Return (x, y) of the center of cell containing provided text 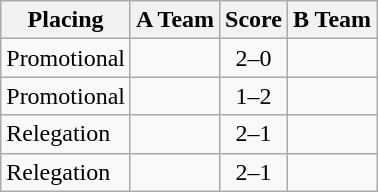
B Team (332, 20)
Placing (66, 20)
Score (254, 20)
2–0 (254, 58)
1–2 (254, 96)
A Team (174, 20)
